Pinpoint the cell where the given text exists, returning its (x, y) midpoint coordinate. 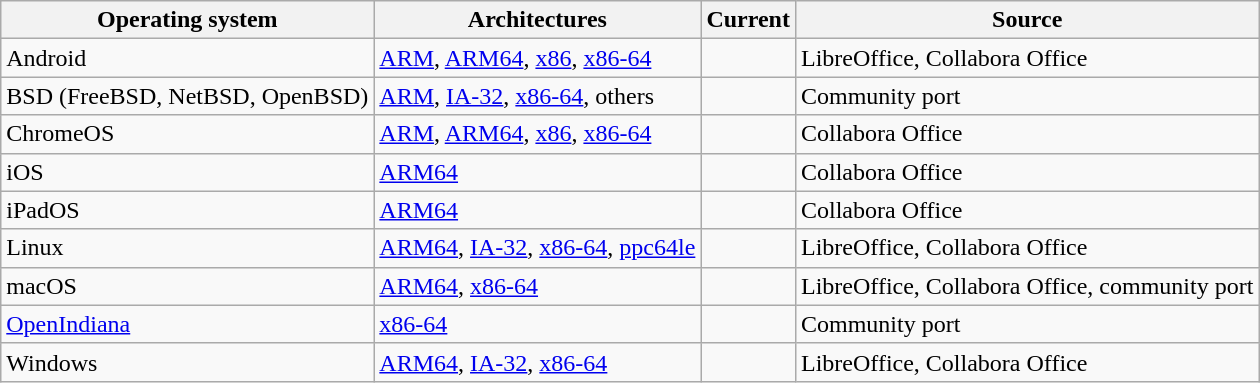
ARM64, IA-32, x86-64, ppc64le (538, 248)
LibreOffice, Collabora Office, community port (1026, 286)
OpenIndiana (188, 324)
Android (188, 58)
ARM, IA-32, x86-64, others (538, 96)
Architectures (538, 20)
iPadOS (188, 210)
ARM64, IA-32, x86-64 (538, 362)
Current (748, 20)
ARM64, x86-64 (538, 286)
ChromeOS (188, 134)
Source (1026, 20)
iOS (188, 172)
x86-64 (538, 324)
Operating system (188, 20)
BSD (FreeBSD, NetBSD, OpenBSD) (188, 96)
Linux (188, 248)
macOS (188, 286)
Windows (188, 362)
